Return [x, y] of the center of cell containing provided text 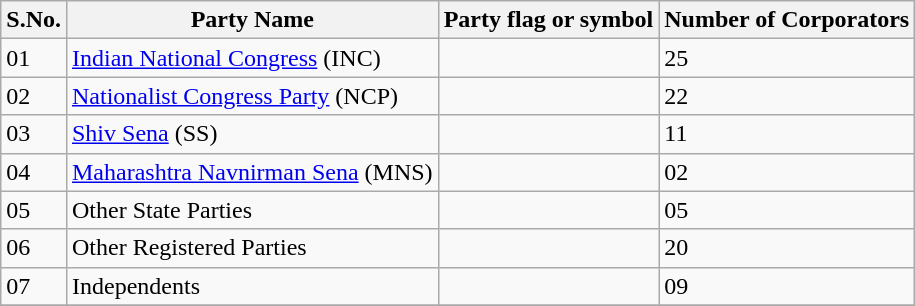
Nationalist Congress Party (NCP) [252, 96]
07 [34, 286]
Indian National Congress (INC) [252, 58]
Party Name [252, 20]
09 [787, 286]
03 [34, 134]
Party flag or symbol [548, 20]
Number of Corporators [787, 20]
06 [34, 248]
Other Registered Parties [252, 248]
Other State Parties [252, 210]
Independents [252, 286]
Shiv Sena (SS) [252, 134]
01 [34, 58]
11 [787, 134]
04 [34, 172]
S.No. [34, 20]
22 [787, 96]
Maharashtra Navnirman Sena (MNS) [252, 172]
25 [787, 58]
20 [787, 248]
